Locate the cell with the specified text and output its [x, y] center coordinate. 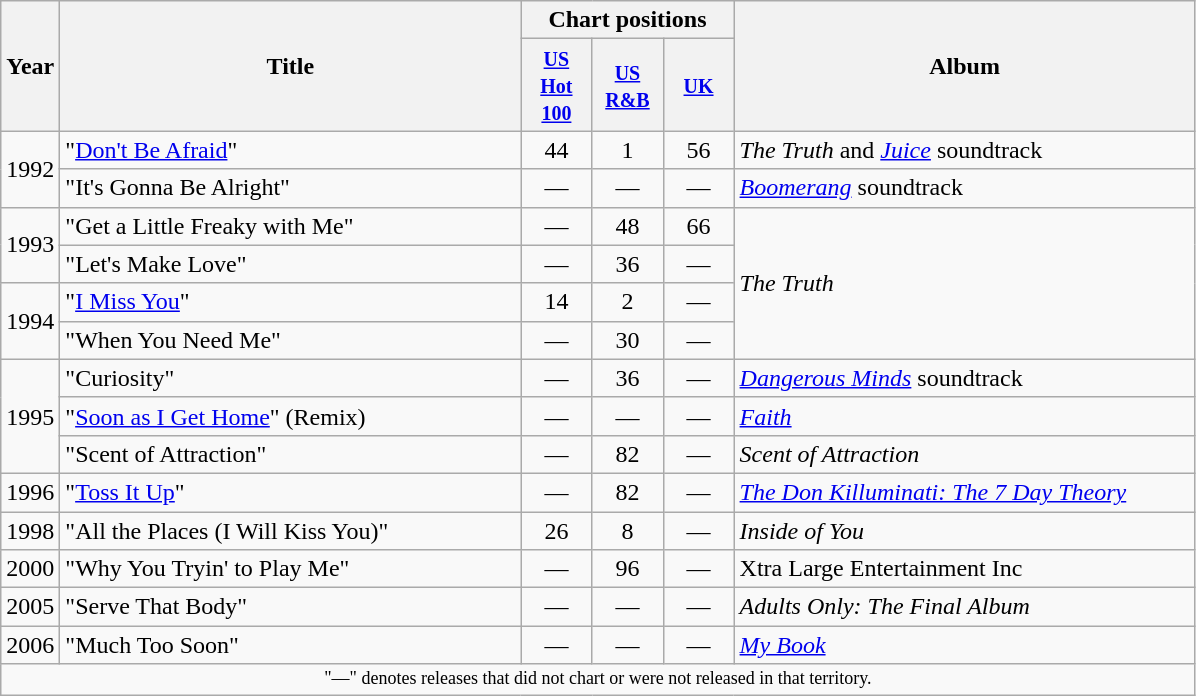
Inside of You [964, 531]
1994 [30, 321]
2005 [30, 607]
"Get a Little Freaky with Me" [290, 226]
Scent of Attraction [964, 454]
26 [556, 531]
30 [628, 340]
The Truth and Juice soundtrack [964, 150]
"Don't Be Afraid" [290, 150]
2000 [30, 569]
Album [964, 66]
1996 [30, 492]
UK [698, 85]
"All the Places (I Will Kiss You)" [290, 531]
56 [698, 150]
Adults Only: The Final Album [964, 607]
US Hot 100 [556, 85]
The Truth [964, 283]
The Don Killuminati: The 7 Day Theory [964, 492]
"It's Gonna Be Alright" [290, 188]
96 [628, 569]
48 [628, 226]
Dangerous Minds soundtrack [964, 378]
Chart positions [628, 20]
14 [556, 302]
1998 [30, 531]
"Curiosity" [290, 378]
My Book [964, 645]
Faith [964, 416]
1 [628, 150]
US R&B [628, 85]
"—" denotes releases that did not chart or were not released in that territory. [598, 680]
"Much Too Soon" [290, 645]
1992 [30, 169]
1993 [30, 245]
2006 [30, 645]
"Why You Tryin' to Play Me" [290, 569]
"I Miss You" [290, 302]
Title [290, 66]
Boomerang soundtrack [964, 188]
Year [30, 66]
"When You Need Me" [290, 340]
8 [628, 531]
"Toss It Up" [290, 492]
"Let's Make Love" [290, 264]
"Scent of Attraction" [290, 454]
2 [628, 302]
Xtra Large Entertainment Inc [964, 569]
"Serve That Body" [290, 607]
66 [698, 226]
44 [556, 150]
1995 [30, 416]
"Soon as I Get Home" (Remix) [290, 416]
